Locate the cell with the specified text and output its [x, y] center coordinate. 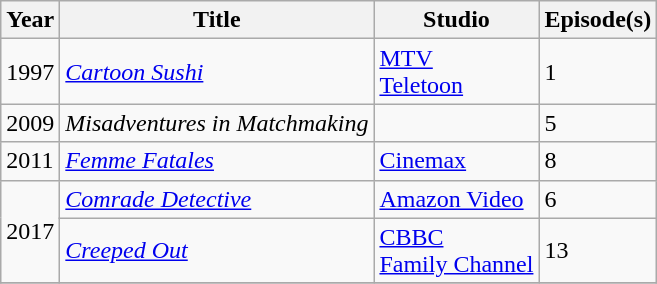
Year [30, 20]
2011 [30, 161]
Amazon Video [456, 199]
Creeped Out [217, 250]
2017 [30, 232]
Misadventures in Matchmaking [217, 123]
Comrade Detective [217, 199]
Studio [456, 20]
1 [598, 72]
Episode(s) [598, 20]
13 [598, 250]
Cartoon Sushi [217, 72]
Femme Fatales [217, 161]
8 [598, 161]
CBBCFamily Channel [456, 250]
Cinemax [456, 161]
6 [598, 199]
MTVTeletoon [456, 72]
2009 [30, 123]
Title [217, 20]
1997 [30, 72]
5 [598, 123]
